Return (X, Y) of the center of cell containing provided text 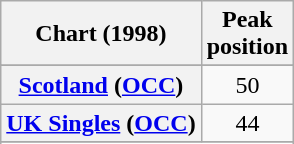
Chart (1998) (101, 34)
44 (247, 123)
Scotland (OCC) (101, 85)
50 (247, 85)
Peakposition (247, 34)
UK Singles (OCC) (101, 123)
